Capture the cell that displays the provided text and extract its [X, Y] central coordinate. 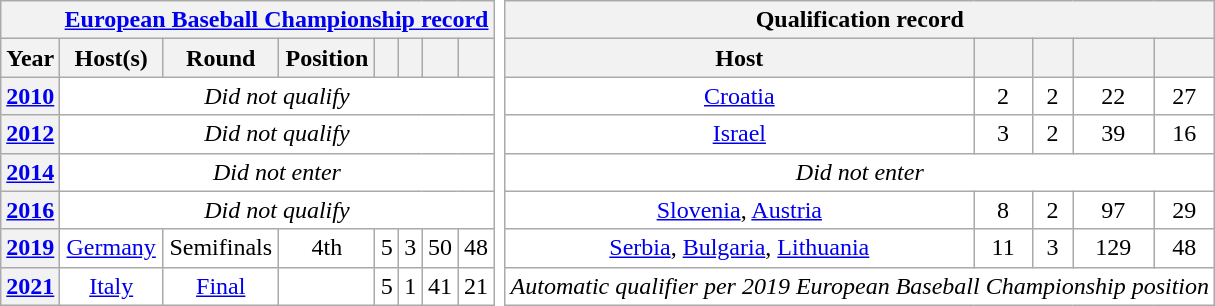
Automatic qualifier per 2019 European Baseball Championship position [860, 286]
Israel [740, 134]
Host [740, 58]
50 [440, 248]
2021 [30, 286]
Final [221, 286]
21 [476, 286]
41 [440, 286]
2016 [30, 210]
22 [1112, 96]
Serbia, Bulgaria, Lithuania [740, 248]
11 [1004, 248]
Italy [112, 286]
27 [1184, 96]
Slovenia, Austria [740, 210]
2012 [30, 134]
Round [221, 58]
Croatia [740, 96]
4th [327, 248]
1 [411, 286]
97 [1112, 210]
Host(s) [112, 58]
Qualification record [860, 20]
2019 [30, 248]
Germany [112, 248]
39 [1112, 134]
European Baseball Championship record [277, 20]
129 [1112, 248]
29 [1184, 210]
Position [327, 58]
Year [30, 58]
2014 [30, 172]
16 [1184, 134]
Semifinals [221, 248]
8 [1004, 210]
2010 [30, 96]
